Find where the given text appears and provide that cell's center as (X, Y) coordinate. 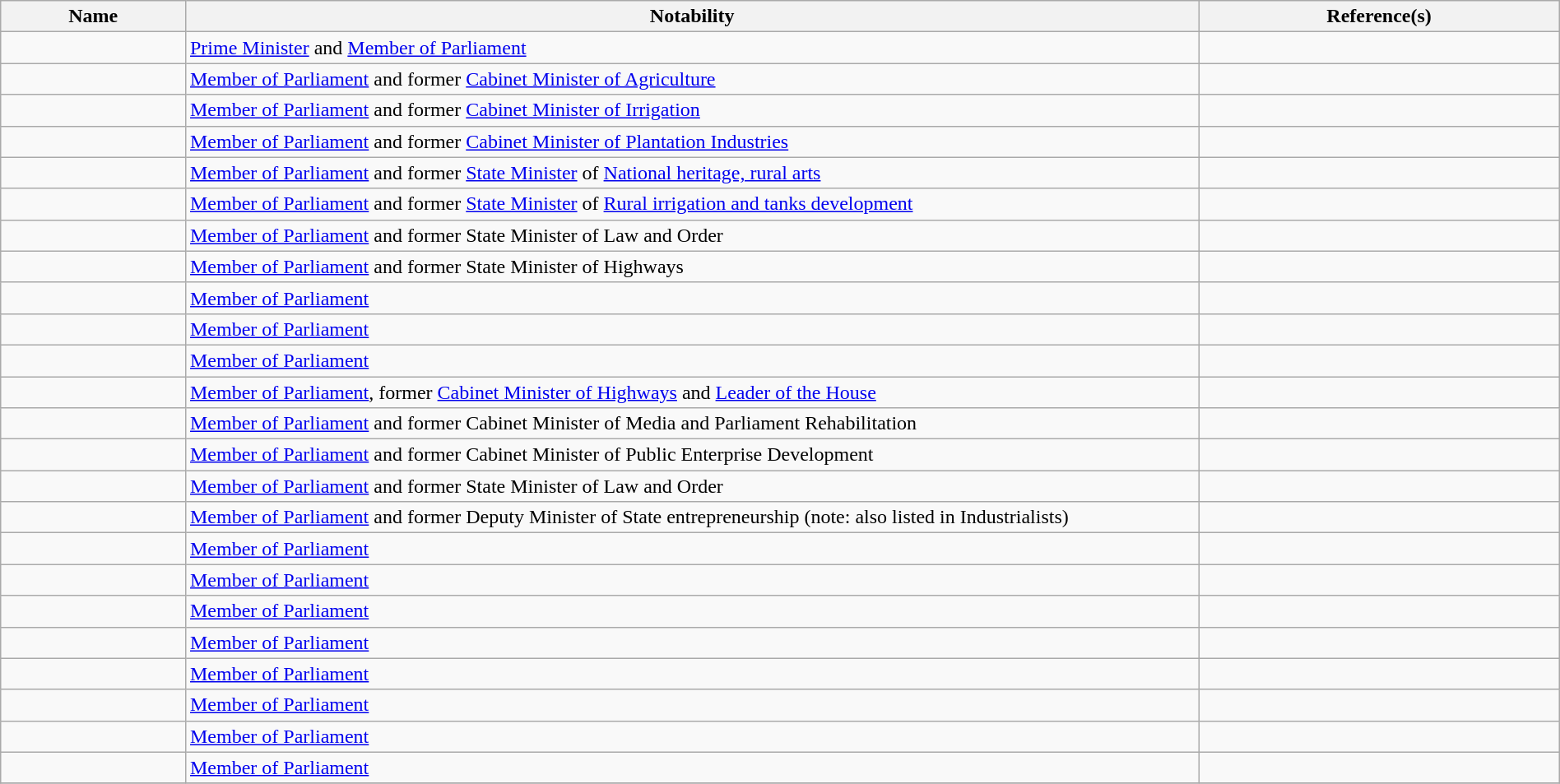
Member of Parliament and former State Minister of National heritage, rural arts (691, 173)
Reference(s) (1379, 16)
Prime Minister and Member of Parliament (691, 48)
Member of Parliament and former Cabinet Minister of Media and Parliament Rehabilitation (691, 424)
Member of Parliament and former Cabinet Minister of Agriculture (691, 79)
Member of Parliament and former Deputy Minister of State entrepreneurship (note: also listed in Industrialists) (691, 517)
Notability (691, 16)
Name (94, 16)
Member of Parliament and former State Minister of Rural irrigation and tanks development (691, 204)
Member of Parliament and former Cabinet Minister of Public Enterprise Development (691, 455)
Member of Parliament and former Cabinet Minister of Irrigation (691, 110)
Member of Parliament and former State Minister of Highways (691, 267)
Member of Parliament, former Cabinet Minister of Highways and Leader of the House (691, 392)
Member of Parliament and former Cabinet Minister of Plantation Industries (691, 141)
